Determine the (x, y) coordinate at the center of the cell enclosing the given text.  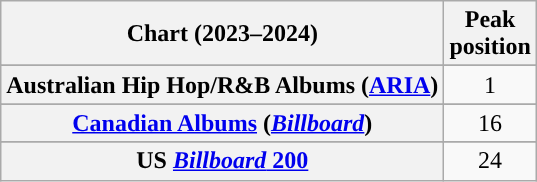
Chart (2023–2024) (222, 34)
Peakposition (490, 34)
Australian Hip Hop/R&B Albums (ARIA) (222, 85)
Canadian Albums (Billboard) (222, 123)
1 (490, 85)
US Billboard 200 (222, 161)
24 (490, 161)
16 (490, 123)
